Locate the cell with the specified text and output its [X, Y] center coordinate. 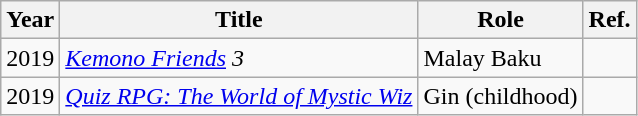
Kemono Friends 3 [239, 58]
Role [500, 20]
Year [30, 20]
Malay Baku [500, 58]
Ref. [610, 20]
Gin (childhood) [500, 96]
Title [239, 20]
Quiz RPG: The World of Mystic Wiz [239, 96]
